Search for the cell housing the specified text and yield its (x, y) center coordinate. 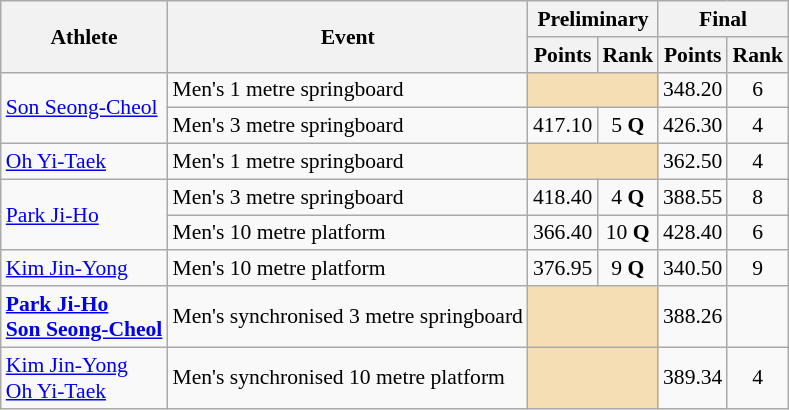
9 Q (628, 269)
10 Q (628, 233)
428.40 (692, 233)
426.30 (692, 126)
362.50 (692, 162)
8 (758, 197)
348.20 (692, 90)
376.95 (562, 269)
9 (758, 269)
418.40 (562, 197)
Kim Jin-YongOh Yi-Taek (84, 378)
389.34 (692, 378)
5 Q (628, 126)
Men's synchronised 3 metre springboard (348, 316)
366.40 (562, 233)
Athlete (84, 36)
417.10 (562, 126)
Son Seong-Cheol (84, 108)
4 Q (628, 197)
Final (723, 19)
Kim Jin-Yong (84, 269)
Event (348, 36)
388.26 (692, 316)
Men's synchronised 10 metre platform (348, 378)
Preliminary (593, 19)
Park Ji-Ho (84, 214)
388.55 (692, 197)
Park Ji-HoSon Seong-Cheol (84, 316)
Oh Yi-Taek (84, 162)
340.50 (692, 269)
